Output the (X, Y) coordinate of the center of the cell containing the given text.  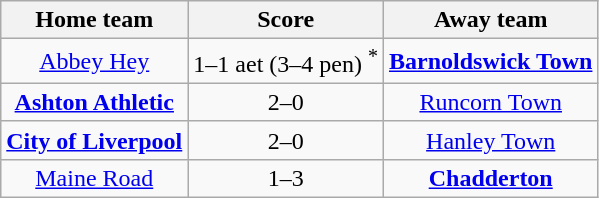
Away team (490, 20)
Barnoldswick Town (490, 62)
Chadderton (490, 178)
1–1 aet (3–4 pen) * (286, 62)
Abbey Hey (94, 62)
Score (286, 20)
Maine Road (94, 178)
City of Liverpool (94, 140)
Runcorn Town (490, 102)
1–3 (286, 178)
Hanley Town (490, 140)
Ashton Athletic (94, 102)
Home team (94, 20)
